Detect which cell encompasses the target text, then output its [x, y] center coordinate. 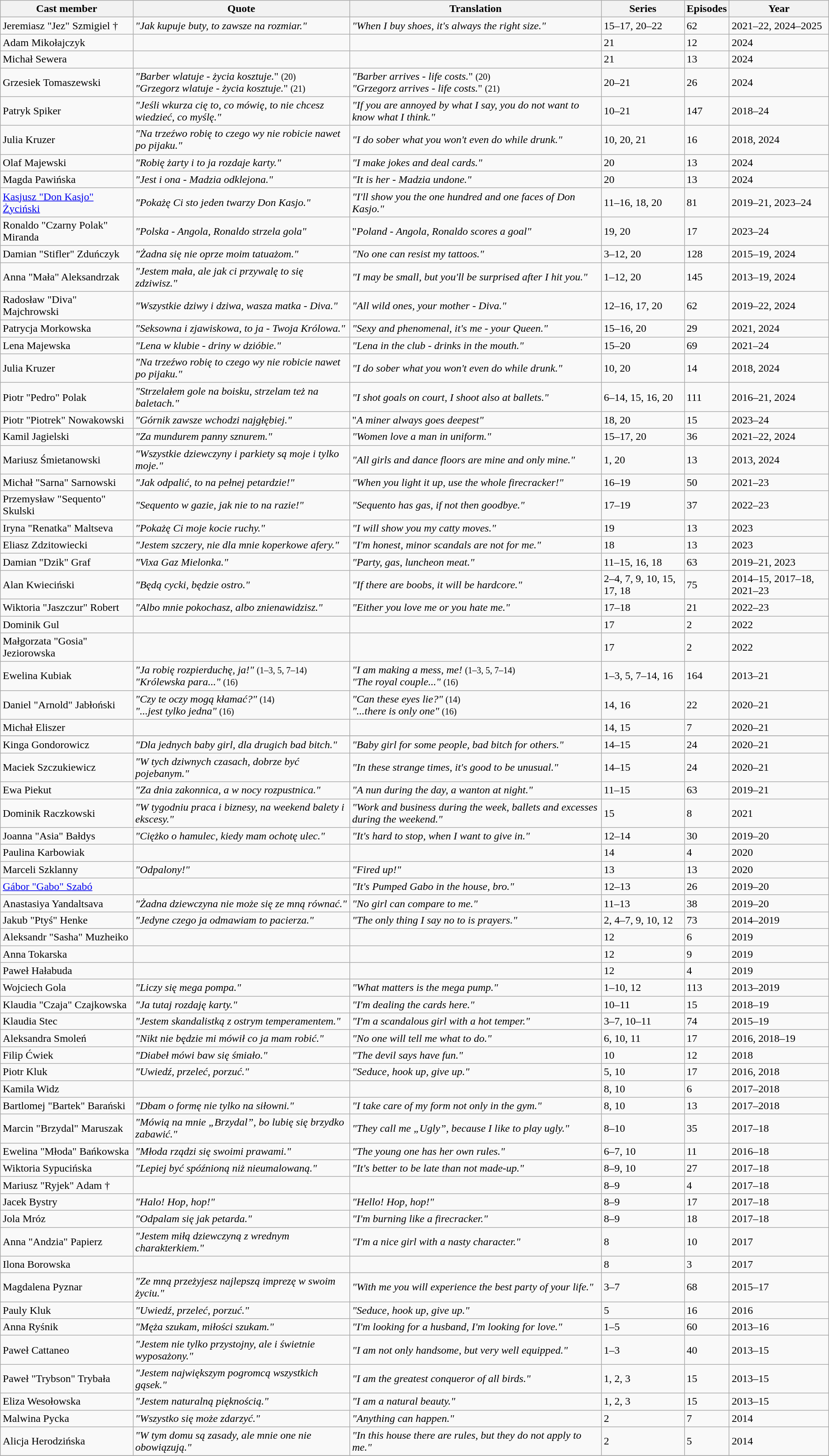
2021–24 [779, 346]
"If there are boobs, it will be hardcore." [476, 585]
"Robię żarty i to ja rozdaje karty." [241, 163]
"When you light it up, use the whole firecracker!" [476, 482]
6, 10, 11 [643, 1038]
73 [707, 920]
2021–22, 2024–2025 [779, 26]
147 [707, 111]
"Jestem mała, ale jak ci przywalę to się zdziwisz." [241, 276]
"W tym domu są zasady, ale mnie one nie obowiązują." [241, 1441]
15–16, 20 [643, 329]
"Wszystkie dziwy i dziwa, wasza matka - Diva." [241, 306]
"Jestem szczery, nie dla mnie koperkowe afery." [241, 545]
"Górnik zawsze wchodzi najgłębiej." [241, 420]
10–21 [643, 111]
"Strzelałem gole na boisku, strzelam też na baletach." [241, 397]
"In these strange times, it's good to be unusual." [476, 767]
"I make jokes and deal cards." [476, 163]
"Lena w klubie - driny w dzióbie." [241, 346]
11–16, 18, 20 [643, 202]
"Ze mną przeżyjesz najlepszą imprezę w swoim życiu." [241, 1287]
Michał "Sarna" Sarnowski [66, 482]
Patryk Spiker [66, 111]
Pauly Kluk [66, 1310]
2018–19 [779, 1005]
2016–18 [779, 1151]
1–5 [643, 1327]
Series [643, 9]
"Wszystko się może zdarzyć." [241, 1418]
74 [707, 1021]
81 [707, 202]
"Jestem skandalistką z ostrym temperamentem." [241, 1021]
"Jestem największym pogromcą wszystkich gąsek." [241, 1378]
17–18 [643, 607]
"Lena in the club - drinks in the mouth." [476, 346]
"Dbam o formę nie tylko na siłowni." [241, 1106]
2014–2019 [779, 920]
11–15 [643, 790]
"Jedyne czego ja odmawiam to pacierza." [241, 920]
"Jak kupuje buty, to zawsze na rozmiar." [241, 26]
2015–19, 2024 [779, 254]
9 [707, 954]
Adam Mikołajczyk [66, 43]
"It's Pumped Gabo in the house, bro." [476, 886]
2019–22, 2024 [779, 306]
"Party, gas, luncheon meat." [476, 562]
Eliza Wesołowska [66, 1402]
Joanna "Asia" Bałdys [66, 836]
2013–16 [779, 1327]
"Seksowna i zjawiskowa, to ja - Twoja Królowa." [241, 329]
"Czy te oczy mogą kłamać?" (14)"...jest tylko jedna" (16) [241, 705]
Dominik Gul [66, 624]
15–17, 20 [643, 437]
"Baby girl for some people, bad bitch for others." [476, 745]
"Wszystkie dziewczyny i parkiety są moje i tylko moje." [241, 460]
10, 20, 21 [643, 140]
22 [707, 705]
"Vixa Gaz Mielonka." [241, 562]
111 [707, 397]
"Będą cycki, będzie ostro." [241, 585]
3 [707, 1265]
2019–21, 2023 [779, 562]
11–15, 16, 18 [643, 562]
Jacek Bystry [66, 1202]
Year [779, 9]
Wiktoria "Jaszczur" Robert [66, 607]
2021–22, 2024 [779, 437]
"All wild ones, your mother - Diva." [476, 306]
"Męża szukam, miłości szukam." [241, 1327]
8–10 [643, 1129]
2021, 2024 [779, 329]
8–9, 10 [643, 1168]
2016–21, 2024 [779, 397]
60 [707, 1327]
Episodes [707, 9]
"Jak odpalić, to na pełnej petardzie!" [241, 482]
Dominik Raczkowski [66, 813]
"I am the greatest conqueror of all birds." [476, 1378]
"Dla jednych baby girl, dla drugich bad bitch." [241, 745]
2021 [779, 813]
Patrycja Morkowska [66, 329]
Jakub "Ptyś" Henke [66, 920]
"All girls and dance floors are mine and only mine." [476, 460]
Anna "Andzia" Papierz [66, 1241]
"Either you love me or you hate me." [476, 607]
68 [707, 1287]
69 [707, 346]
"I will show you my catty moves." [476, 528]
2, 4–7, 9, 10, 12 [643, 920]
"Nikt nie będzie mi mówił co ja mam robić." [241, 1038]
Malwina Pycka [66, 1418]
"Ja tutaj rozdaję karty." [241, 1005]
1, 20 [643, 460]
"I am not only handsome, but very well equipped." [476, 1350]
"No girl can compare to me." [476, 903]
10, 20 [643, 369]
Paweł "Trybson" Trybała [66, 1378]
"I take care of my form not only in the gym." [476, 1106]
"I am making a mess, me! (1–3, 5, 7–14)"The royal couple..." (16) [476, 676]
30 [707, 836]
Jeremiasz "Jez" Szmigiel † [66, 26]
Jola Mróz [66, 1219]
Translation [476, 9]
Quote [241, 9]
"Ciężko o hamulec, kiedy mam ochotę ulec." [241, 836]
"Mówią na mnie „Brzydal”, bo lubię się brzydko zabawić." [241, 1129]
"I'm dealing the cards here." [476, 1005]
2013–2019 [779, 988]
Iryna "Renatka" Maltseva [66, 528]
"Jest i ona - Madzia odklejona." [241, 179]
"It is her - Madzia undone." [476, 179]
2015–17 [779, 1287]
"Sequento w gazie, jak nie to na razie!" [241, 505]
Anna Ryśnik [66, 1327]
2013–21 [779, 676]
14, 16 [643, 705]
15–17, 20–22 [643, 26]
Maciek Szczukiewicz [66, 767]
"Pokażę Ci sto jeden twarzy Don Kasjo." [241, 202]
"Ja robię rozpierduchę, ja!" (1–3, 5, 7–14)"Królewska para..." (16) [241, 676]
Klaudia "Czaja" Czajkowska [66, 1005]
Małgorzata "Gosia" Jeziorowska [66, 648]
1–3 [643, 1350]
Bartlomej "Bartek" Barański [66, 1106]
"Can these eyes lie?" (14)"...there is only one" (16) [476, 705]
"With me you will experience the best party of your life." [476, 1287]
2016, 2018 [779, 1072]
12–13 [643, 886]
"I'm a scandalous girl with a hot temper." [476, 1021]
12–14 [643, 836]
15–20 [643, 346]
"Za mundurem panny sznurem." [241, 437]
2019–21 [779, 790]
11 [707, 1151]
Aleksandr "Sasha" Muzheiko [66, 937]
Kamil Jagielski [66, 437]
29 [707, 329]
"It's better to be late than not made-up." [476, 1168]
6–14, 15, 16, 20 [643, 397]
Alicja Herodzińska [66, 1441]
19, 20 [643, 231]
1–12, 20 [643, 276]
18, 20 [643, 420]
Piotr Kluk [66, 1072]
"Poland - Angola, Ronaldo scores a goal" [476, 231]
Anna "Mała" Aleksandrzak [66, 276]
Mariusz "Ryjek" Adam † [66, 1185]
75 [707, 585]
Daniel "Arnold" Jabłoński [66, 705]
Klaudia Stec [66, 1021]
14, 15 [643, 728]
"Hello! Hop, hop!" [476, 1202]
Aleksandra Smoleń [66, 1038]
"W tygodniu praca i biznesy, na weekend balety i ekscesy." [241, 813]
Michał Sewera [66, 59]
"The only thing I say no to is prayers." [476, 920]
"Albo mnie pokochasz, albo znienawidzisz." [241, 607]
2015–19 [779, 1021]
40 [707, 1350]
"Liczy się mega pompa." [241, 988]
"Jestem naturalną pięknością." [241, 1402]
2016, 2018–19 [779, 1038]
Eliasz Zdzitowiecki [66, 545]
Piotr "Piotrek" Nowakowski [66, 420]
"Polska - Angola, Ronaldo strzela gola" [241, 231]
"Sexy and phenomenal, it's me - your Queen." [476, 329]
"W tych dziwnych czasach, dobrze być pojebanym." [241, 767]
"When I buy shoes, it's always the right size." [476, 26]
19 [643, 528]
"Pokażę Ci moje kocie ruchy." [241, 528]
38 [707, 903]
1–3, 5, 7–14, 16 [643, 676]
"Anything can happen." [476, 1418]
11–13 [643, 903]
"Żadna się nie oprze moim tatuażom." [241, 254]
Anastasiya Yandaltsava [66, 903]
2019–21, 2023–24 [779, 202]
2018–24 [779, 111]
164 [707, 676]
"Women love a man in uniform." [476, 437]
Alan Kwieciński [66, 585]
"Jestem nie tylko przystojny, ale i świetnie wyposażony." [241, 1350]
"No one will tell me what to do." [476, 1038]
Olaf Majewski [66, 163]
20–21 [643, 82]
10–11 [643, 1005]
"I'm looking for a husband, I'm looking for love." [476, 1327]
Marceli Szklanny [66, 870]
Cast member [66, 9]
2014–15, 2017–18, 2021–23 [779, 585]
Paweł Cattaneo [66, 1350]
Damian "Dzik" Graf [66, 562]
3–7 [643, 1287]
Piotr "Pedro" Polak [66, 397]
"Barber arrives - life costs." (20)"Grzegorz arrives - life costs." (21) [476, 82]
Ewa Piekut [66, 790]
Magdalena Pyznar [66, 1287]
Radosław "Diva" Majchrowski [66, 306]
"The devil says have fun." [476, 1055]
Ewelina Kubiak [66, 676]
17–19 [643, 505]
"I may be small, but you'll be surprised after I hit you." [476, 276]
"I'm burning like a firecracker." [476, 1219]
"Młoda rządzi się swoimi prawami." [241, 1151]
"Halo! Hop, hop!" [241, 1202]
Wiktoria Sypucińska [66, 1168]
"Odpalony!" [241, 870]
6–7, 10 [643, 1151]
"Jeśli wkurza cię to, co mówię, to nie chcesz wiedzieć, co myślę." [241, 111]
"What matters is the mega pump." [476, 988]
128 [707, 254]
"Work and business during the week, ballets and excesses during the weekend." [476, 813]
2–4, 7, 9, 10, 15, 17, 18 [643, 585]
2013–19, 2024 [779, 276]
"They call me „Ugly”, because I like to play ugly." [476, 1129]
Damian "Stifler" Zduńczyk [66, 254]
Michał Eliszer [66, 728]
"It's hard to stop, when I want to give in." [476, 836]
Kinga Gondorowicz [66, 745]
"I am a natural beauty." [476, 1402]
Lena Majewska [66, 346]
"In this house there are rules, but they do not apply to me." [476, 1441]
"I'll show you the one hundred and one faces of Don Kasjo." [476, 202]
50 [707, 482]
Magda Pawińska [66, 179]
Marcin "Brzydal" Maruszak [66, 1129]
Przemysław "Sequento" Skulski [66, 505]
Kamila Widz [66, 1089]
37 [707, 505]
"Diabeł mówi baw się śmiało." [241, 1055]
"Żadna dziewczyna nie może się ze mną równać." [241, 903]
Kasjusz "Don Kasjo" Życiński [66, 202]
Paweł Hałabuda [66, 971]
2018 [779, 1055]
2013, 2024 [779, 460]
Filip Ćwiek [66, 1055]
113 [707, 988]
Anna Tokarska [66, 954]
"Odpalam się jak petarda." [241, 1219]
"I shot goals on court, I shoot also at ballets." [476, 397]
"The young one has her own rules." [476, 1151]
"Sequento has gas, if not then goodbye." [476, 505]
27 [707, 1168]
145 [707, 276]
Ewelina "Młoda" Bańkowska [66, 1151]
"A miner always goes deepest" [476, 420]
"If you are annoyed by what I say, you do not want to know what I think." [476, 111]
2021–23 [779, 482]
"Za dnia zakonnica, a w nocy rozpustnica." [241, 790]
"I'm honest, minor scandals are not for me." [476, 545]
16–19 [643, 482]
"Jestem miłą dziewczyną z wrednym charakterkiem." [241, 1241]
3–12, 20 [643, 254]
1–10, 12 [643, 988]
"Fired up!" [476, 870]
Ronaldo "Czarny Polak" Miranda [66, 231]
"I'm a nice girl with a nasty character." [476, 1241]
Wojciech Gola [66, 988]
"A nun during the day, a wanton at night." [476, 790]
12–16, 17, 20 [643, 306]
Paulina Karbowiak [66, 853]
2016 [779, 1310]
"No one can resist my tattoos." [476, 254]
Gábor "Gabo" Szabó [66, 886]
"Lepiej być spóźnioną niż nieumalowaną." [241, 1168]
Mariusz Śmietanowski [66, 460]
35 [707, 1129]
3–7, 10–11 [643, 1021]
5, 10 [643, 1072]
Grzesiek Tomaszewski [66, 82]
36 [707, 437]
Ilona Borowska [66, 1265]
"Barber wlatuje - życia kosztuje." (20)"Grzegorz wlatuje - życia kosztuje." (21) [241, 82]
